From the cell containing the given text, extract its center point as (x, y) coordinate. 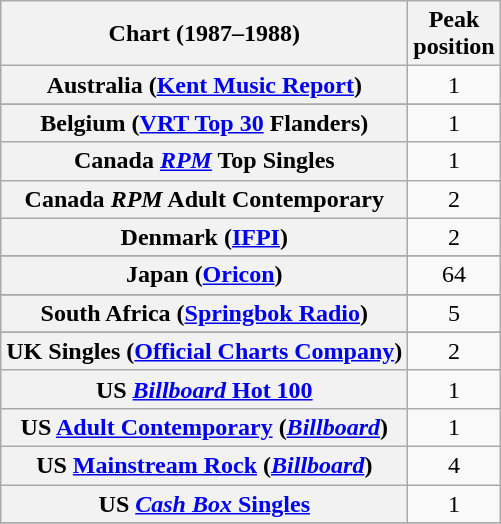
Denmark (IFPI) (204, 237)
US Billboard Hot 100 (204, 389)
Australia (Kent Music Report) (204, 85)
Japan (Oricon) (204, 275)
Chart (1987–1988) (204, 34)
US Adult Contemporary (Billboard) (204, 427)
US Cash Box Singles (204, 503)
Belgium (VRT Top 30 Flanders) (204, 123)
4 (454, 465)
Peakposition (454, 34)
UK Singles (Official Charts Company) (204, 351)
Canada RPM Adult Contemporary (204, 199)
5 (454, 313)
64 (454, 275)
South Africa (Springbok Radio) (204, 313)
US Mainstream Rock (Billboard) (204, 465)
Canada RPM Top Singles (204, 161)
